Detect which cell encompasses the target text, then output its [x, y] center coordinate. 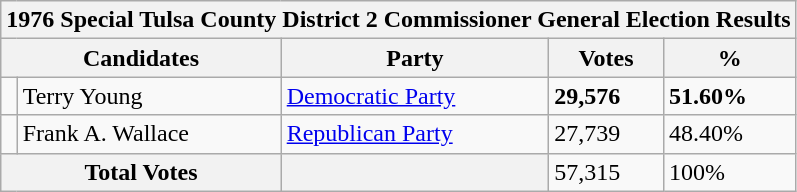
Terry Young [149, 96]
% [730, 58]
1976 Special Tulsa County District 2 Commissioner General Election Results [398, 20]
Republican Party [414, 134]
Frank A. Wallace [149, 134]
51.60% [730, 96]
57,315 [606, 172]
27,739 [606, 134]
Total Votes [141, 172]
Votes [606, 58]
100% [730, 172]
Democratic Party [414, 96]
48.40% [730, 134]
29,576 [606, 96]
Candidates [141, 58]
Party [414, 58]
